Pinpoint the cell where the given text exists, returning its (X, Y) midpoint coordinate. 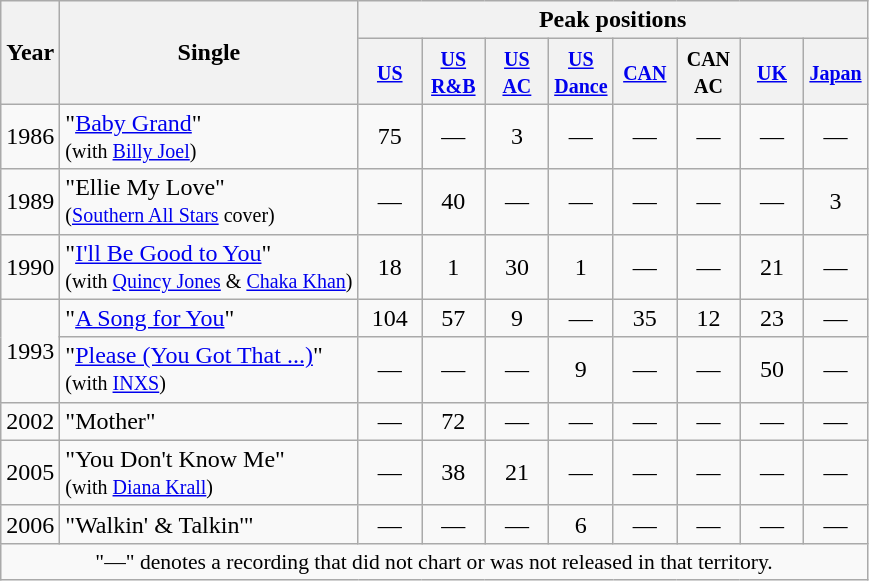
23 (772, 318)
CAN AC (709, 72)
"You Don't Know Me" (with Diana Krall) (209, 472)
72 (454, 421)
Single (209, 52)
1989 (30, 202)
Peak positions (612, 20)
57 (454, 318)
35 (645, 318)
12 (709, 318)
"Baby Grand" (with Billy Joel) (209, 136)
1990 (30, 266)
30 (517, 266)
"—" denotes a recording that did not chart or was not released in that territory. (434, 561)
US R&B (454, 72)
38 (454, 472)
18 (390, 266)
"Walkin' & Talkin'" (209, 524)
"Ellie My Love" (Southern All Stars cover) (209, 202)
1993 (30, 350)
2006 (30, 524)
"I'll Be Good to You" (with Quincy Jones & Chaka Khan) (209, 266)
US (390, 72)
US Dance (581, 72)
"Please (You Got That ...)" (with INXS) (209, 370)
2002 (30, 421)
UK (772, 72)
Year (30, 52)
Japan (836, 72)
"A Song for You" (209, 318)
75 (390, 136)
US AC (517, 72)
"Mother" (209, 421)
2005 (30, 472)
104 (390, 318)
50 (772, 370)
1986 (30, 136)
CAN (645, 72)
6 (581, 524)
40 (454, 202)
